Pinpoint the cell where the given text exists, returning its [X, Y] midpoint coordinate. 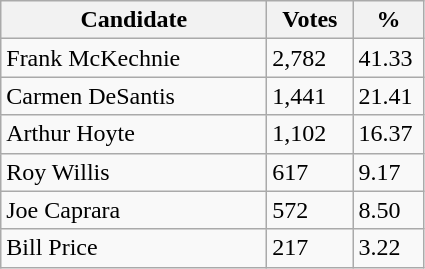
1,441 [310, 96]
1,102 [310, 134]
8.50 [388, 210]
16.37 [388, 134]
Roy Willis [134, 172]
21.41 [388, 96]
9.17 [388, 172]
572 [310, 210]
Arthur Hoyte [134, 134]
Bill Price [134, 248]
617 [310, 172]
Frank McKechnie [134, 58]
Carmen DeSantis [134, 96]
Votes [310, 20]
217 [310, 248]
% [388, 20]
Candidate [134, 20]
3.22 [388, 248]
2,782 [310, 58]
Joe Caprara [134, 210]
41.33 [388, 58]
